Return (x, y) of the center of cell containing provided text 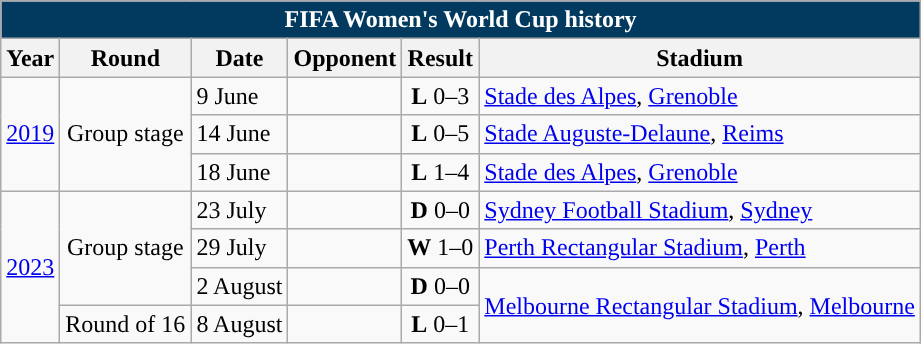
2023 (30, 267)
8 August (240, 324)
23 July (240, 210)
Round (126, 58)
Sydney Football Stadium, Sydney (700, 210)
L 1–4 (440, 172)
Stadium (700, 58)
Opponent (345, 58)
L 0–3 (440, 96)
2 August (240, 286)
Round of 16 (126, 324)
9 June (240, 96)
Date (240, 58)
Perth Rectangular Stadium, Perth (700, 248)
2019 (30, 134)
FIFA Women's World Cup history (461, 20)
Melbourne Rectangular Stadium, Melbourne (700, 305)
Stade Auguste-Delaune, Reims (700, 134)
W 1–0 (440, 248)
L 0–1 (440, 324)
L 0–5 (440, 134)
18 June (240, 172)
29 July (240, 248)
14 June (240, 134)
Result (440, 58)
Year (30, 58)
